Locate the cell with the specified text and output its [x, y] center coordinate. 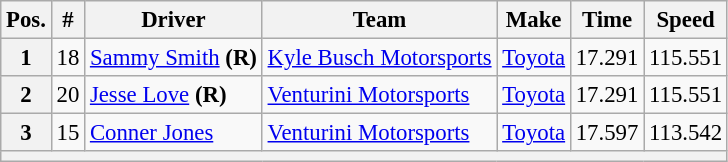
Conner Jones [174, 133]
Driver [174, 20]
17.597 [606, 133]
Jesse Love (R) [174, 95]
Pos. [26, 20]
2 [26, 95]
20 [68, 95]
113.542 [686, 133]
15 [68, 133]
3 [26, 133]
Speed [686, 20]
Sammy Smith (R) [174, 58]
Make [534, 20]
Time [606, 20]
Kyle Busch Motorsports [380, 58]
18 [68, 58]
Team [380, 20]
1 [26, 58]
# [68, 20]
